Identify which cell holds the provided text, then report its [x, y] central coordinate. 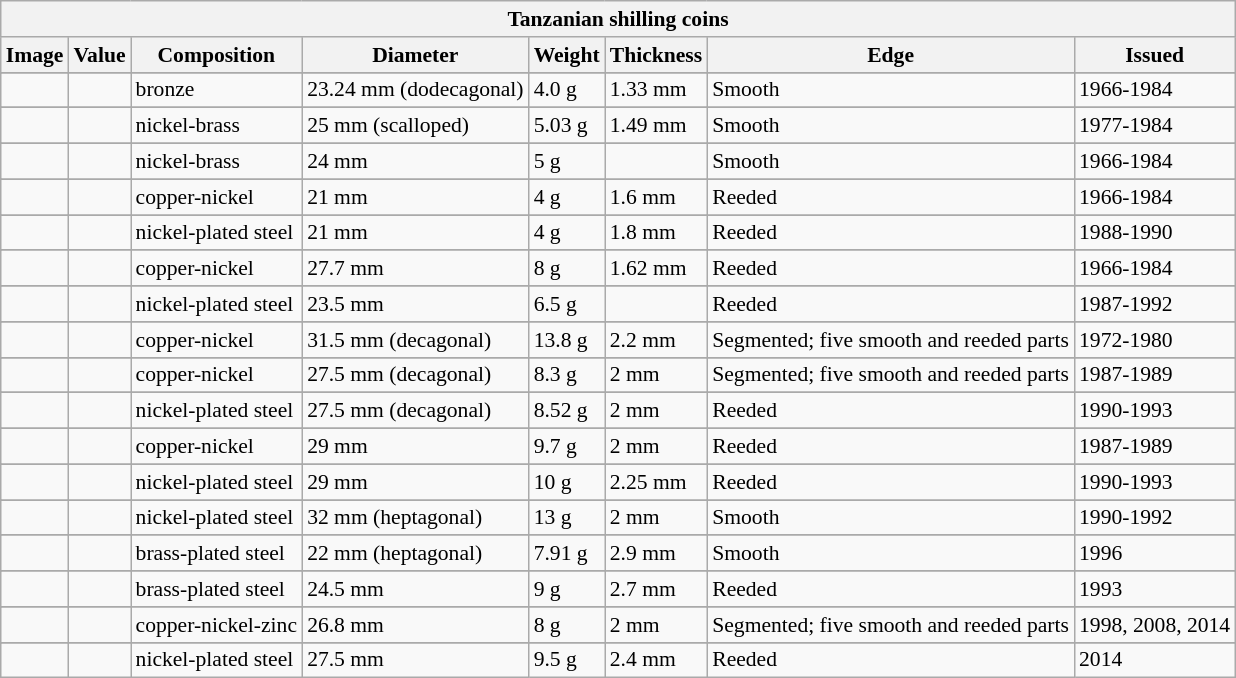
1993 [1154, 589]
2.4 mm [656, 660]
27.7 mm [416, 269]
Thickness [656, 55]
1.6 mm [656, 197]
1996 [1154, 554]
23.5 mm [416, 304]
bronze [217, 90]
1.33 mm [656, 90]
2.25 mm [656, 482]
31.5 mm (decagonal) [416, 340]
13.8 g [567, 340]
Image [35, 55]
2.7 mm [656, 589]
6.5 g [567, 304]
1.49 mm [656, 126]
8.3 g [567, 375]
Weight [567, 55]
9.7 g [567, 447]
24 mm [416, 162]
7.91 g [567, 554]
32 mm (heptagonal) [416, 518]
27.5 mm [416, 660]
25 mm (scalloped) [416, 126]
1.8 mm [656, 233]
Composition [217, 55]
1.62 mm [656, 269]
Value [99, 55]
1972-1980 [1154, 340]
1987-1992 [1154, 304]
1988-1990 [1154, 233]
4.0 g [567, 90]
5 g [567, 162]
2014 [1154, 660]
9.5 g [567, 660]
23.24 mm (dodecagonal) [416, 90]
Tanzanian shilling coins [618, 19]
copper-nickel-zinc [217, 625]
9 g [567, 589]
8.52 g [567, 411]
24.5 mm [416, 589]
Issued [1154, 55]
22 mm (heptagonal) [416, 554]
Edge [890, 55]
13 g [567, 518]
1990-1992 [1154, 518]
2.9 mm [656, 554]
1977-1984 [1154, 126]
10 g [567, 482]
5.03 g [567, 126]
2.2 mm [656, 340]
Diameter [416, 55]
26.8 mm [416, 625]
1998, 2008, 2014 [1154, 625]
